Locate the cell with the specified text and output its (X, Y) center coordinate. 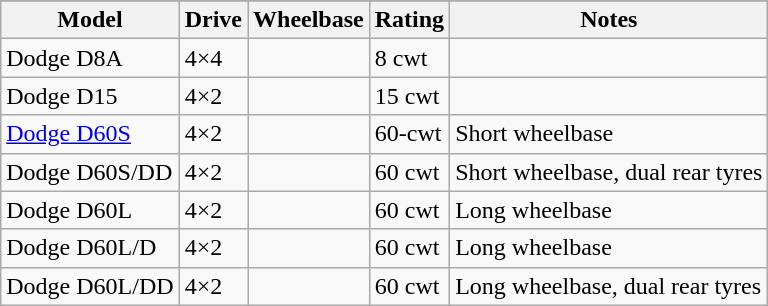
Model (90, 20)
Short wheelbase (609, 134)
Dodge D60S (90, 134)
4×4 (213, 58)
Dodge D15 (90, 96)
15 cwt (409, 96)
60-cwt (409, 134)
Long wheelbase, dual rear tyres (609, 286)
Dodge D8A (90, 58)
Dodge D60L/DD (90, 286)
Wheelbase (309, 20)
Notes (609, 20)
Drive (213, 20)
Dodge D60L/D (90, 248)
Short wheelbase, dual rear tyres (609, 172)
8 cwt (409, 58)
Dodge D60L (90, 210)
Rating (409, 20)
Dodge D60S/DD (90, 172)
